Determine the [x, y] coordinate at the center of the cell enclosing the given text.  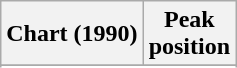
Peak position [189, 34]
Chart (1990) [72, 34]
